Return [x, y] of the center of cell containing provided text 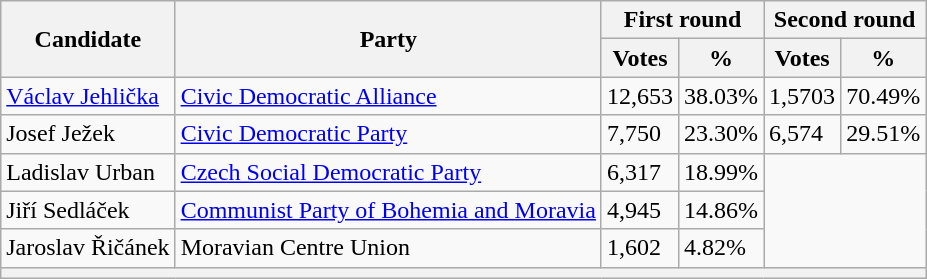
14.86% [722, 210]
Josef Ježek [88, 134]
Ladislav Urban [88, 172]
Jaroslav Řičánek [88, 248]
18.99% [722, 172]
Civic Democratic Alliance [388, 96]
23.30% [722, 134]
6,574 [802, 134]
Party [388, 39]
12,653 [640, 96]
1,602 [640, 248]
Civic Democratic Party [388, 134]
7,750 [640, 134]
First round [682, 20]
4.82% [722, 248]
29.51% [884, 134]
Second round [845, 20]
Moravian Centre Union [388, 248]
Candidate [88, 39]
6,317 [640, 172]
Václav Jehlička [88, 96]
38.03% [722, 96]
Jiří Sedláček [88, 210]
4,945 [640, 210]
Czech Social Democratic Party [388, 172]
1,5703 [802, 96]
70.49% [884, 96]
Communist Party of Bohemia and Moravia [388, 210]
